Return the [x, y] coordinate for the center point of the cell that contains the specified text.  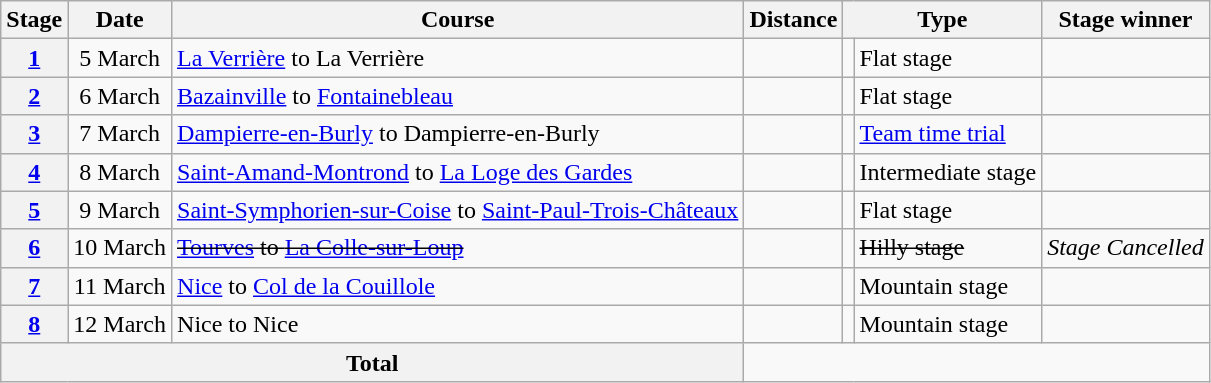
Type [942, 20]
6 March [120, 96]
Bazainville to Fontainebleau [458, 96]
10 March [120, 248]
Total [372, 362]
4 [34, 172]
5 [34, 210]
La Verrière to La Verrière [458, 58]
Stage Cancelled [1126, 248]
Nice to Col de la Couillole [458, 286]
5 March [120, 58]
12 March [120, 324]
Team time trial [948, 134]
Tourves to La Colle-sur-Loup [458, 248]
Saint-Symphorien-sur-Coise to Saint-Paul-Trois-Châteaux [458, 210]
9 March [120, 210]
Course [458, 20]
7 March [120, 134]
Stage [34, 20]
6 [34, 248]
Date [120, 20]
7 [34, 286]
11 March [120, 286]
8 [34, 324]
8 March [120, 172]
Dampierre-en-Burly to Dampierre-en-Burly [458, 134]
2 [34, 96]
1 [34, 58]
Hilly stage [948, 248]
3 [34, 134]
Stage winner [1126, 20]
Intermediate stage [948, 172]
Distance [794, 20]
Saint-Amand-Montrond to La Loge des Gardes [458, 172]
Nice to Nice [458, 324]
